Identify which cell holds the provided text, then report its (X, Y) central coordinate. 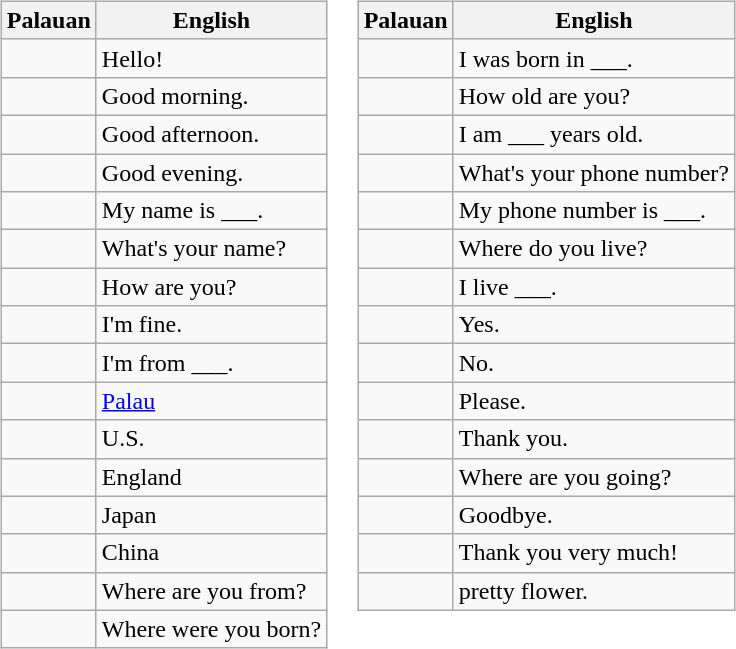
U.S. (211, 439)
England (211, 477)
Please. (594, 401)
Where do you live? (594, 249)
Palau (211, 401)
China (211, 553)
Good morning. (211, 96)
I'm from ___. (211, 363)
Yes. (594, 325)
Good evening. (211, 173)
Where are you from? (211, 591)
How old are you? (594, 96)
No. (594, 363)
I'm fine. (211, 325)
Thank you. (594, 439)
Where are you going? (594, 477)
My phone number is ___. (594, 211)
I was born in ___. (594, 58)
Where were you born? (211, 629)
What's your phone number? (594, 173)
Goodbye. (594, 515)
How are you? (211, 287)
Hello! (211, 58)
pretty flower. (594, 591)
Good afternoon. (211, 134)
What's your name? (211, 249)
I live ___. (594, 287)
Japan (211, 515)
I am ___ years old. (594, 134)
Thank you very much! (594, 553)
My name is ___. (211, 211)
